Capture the cell that displays the provided text and extract its (X, Y) central coordinate. 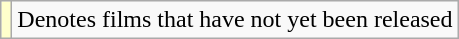
Denotes films that have not yet been released (235, 20)
